Determine the [X, Y] coordinate at the center of the cell enclosing the given text.  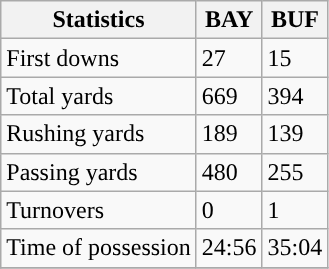
1 [295, 210]
15 [295, 58]
27 [229, 58]
Rushing yards [99, 134]
480 [229, 172]
394 [295, 96]
0 [229, 210]
669 [229, 96]
139 [295, 134]
First downs [99, 58]
255 [295, 172]
BUF [295, 20]
Passing yards [99, 172]
Time of possession [99, 248]
189 [229, 134]
Total yards [99, 96]
Turnovers [99, 210]
35:04 [295, 248]
Statistics [99, 20]
BAY [229, 20]
24:56 [229, 248]
